Return (x, y) of the center of cell containing provided text 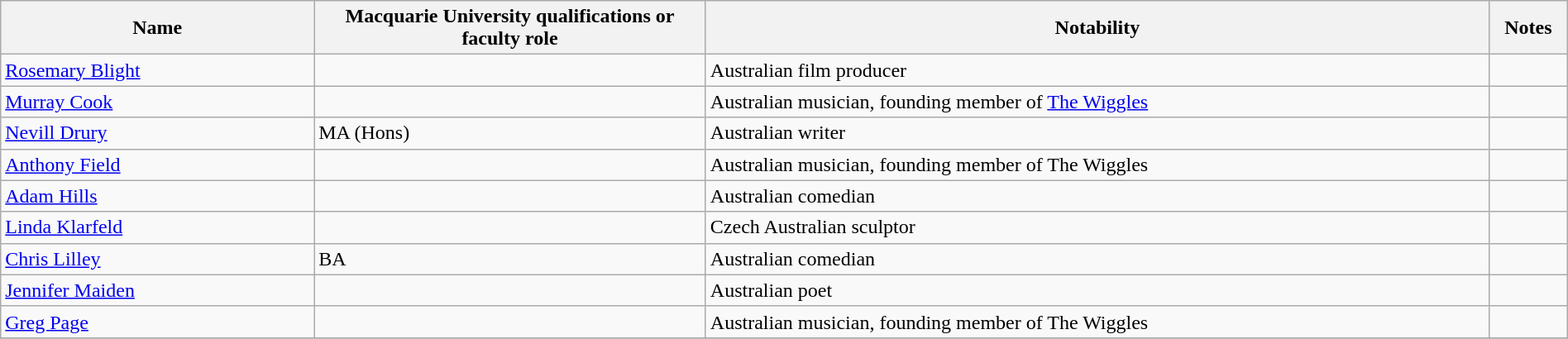
Notes (1528, 28)
Australian writer (1097, 133)
Rosemary Blight (157, 70)
Anthony Field (157, 165)
Name (157, 28)
Greg Page (157, 322)
MA (Hons) (510, 133)
Murray Cook (157, 102)
Czech Australian sculptor (1097, 227)
Australian poet (1097, 290)
Linda Klarfeld (157, 227)
Jennifer Maiden (157, 290)
Nevill Drury (157, 133)
Adam Hills (157, 196)
Australian film producer (1097, 70)
BA (510, 259)
Chris Lilley (157, 259)
Macquarie University qualifications or faculty role (510, 28)
Notability (1097, 28)
